Detect which cell encompasses the target text, then output its (X, Y) center coordinate. 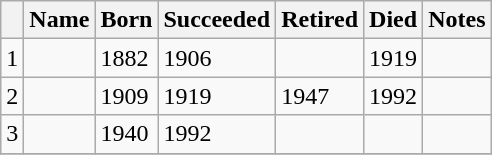
1906 (217, 58)
1909 (126, 96)
1947 (320, 96)
1 (12, 58)
Born (126, 20)
3 (12, 134)
2 (12, 96)
Retired (320, 20)
Notes (457, 20)
1940 (126, 134)
1882 (126, 58)
Succeeded (217, 20)
Died (394, 20)
Name (60, 20)
